Detect which cell encompasses the target text, then output its [x, y] center coordinate. 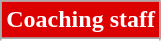
Coaching staff [81, 20]
